Determine the (x, y) coordinate at the center of the cell enclosing the given text.  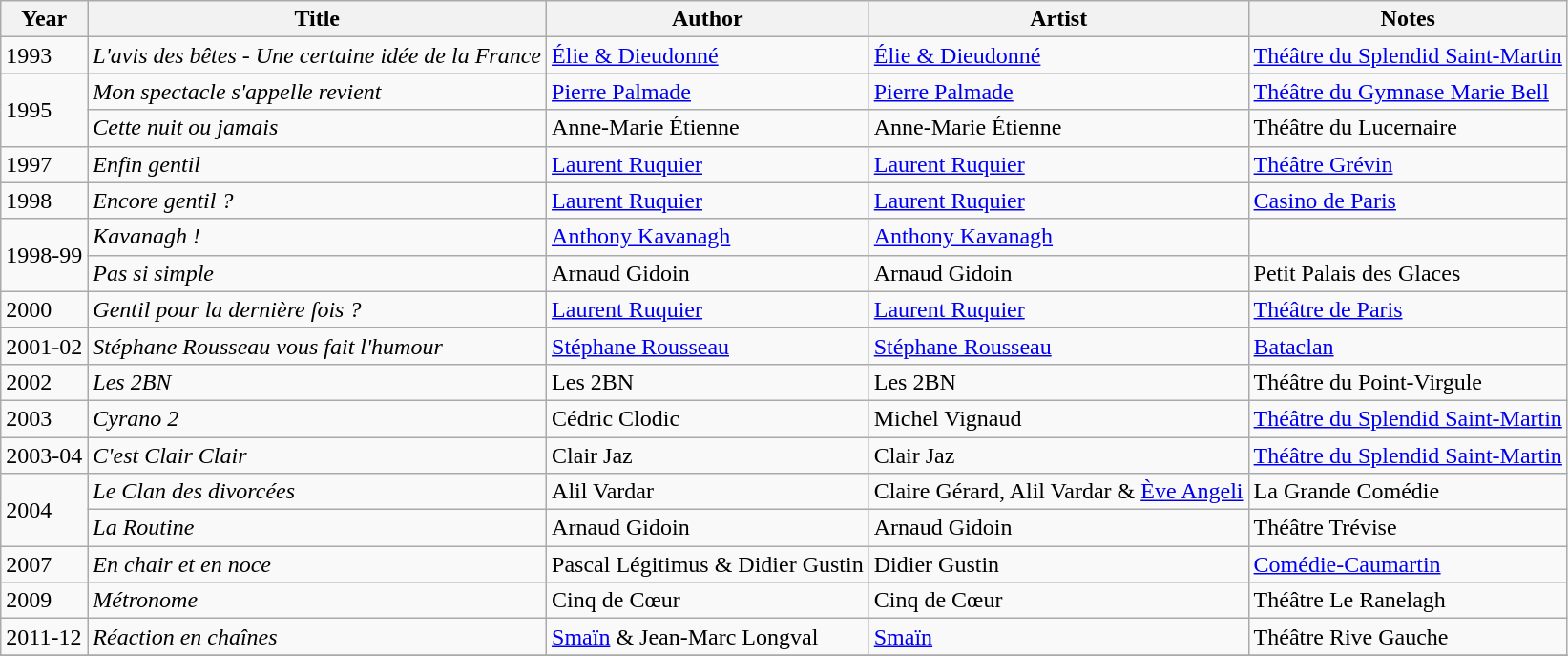
La Routine (317, 528)
Didier Gustin (1058, 564)
Petit Palais des Glaces (1408, 273)
Théâtre Rive Gauche (1408, 637)
Théâtre du Lucernaire (1408, 128)
L'avis des bêtes - Une certaine idée de la France (317, 55)
1998-99 (44, 255)
Théâtre du Point-Virgule (1408, 382)
Claire Gérard, Alil Vardar & Ève Angeli (1058, 492)
Cédric Clodic (708, 418)
Théâtre du Gymnase Marie Bell (1408, 92)
2003-04 (44, 455)
Author (708, 19)
Pas si simple (317, 273)
La Grande Comédie (1408, 492)
2007 (44, 564)
Alil Vardar (708, 492)
2011-12 (44, 637)
Théâtre Le Ranelagh (1408, 601)
1997 (44, 164)
Year (44, 19)
Enfin gentil (317, 164)
2004 (44, 510)
2000 (44, 309)
Comédie-Caumartin (1408, 564)
Kavanagh ! (317, 237)
Smaïn (1058, 637)
C'est Clair Clair (317, 455)
Théâtre Grévin (1408, 164)
Artist (1058, 19)
Gentil pour la dernière fois ? (317, 309)
Notes (1408, 19)
Cette nuit ou jamais (317, 128)
1995 (44, 110)
Casino de Paris (1408, 201)
Pascal Légitimus & Didier Gustin (708, 564)
Title (317, 19)
En chair et en noce (317, 564)
Réaction en chaînes (317, 637)
2001-02 (44, 346)
Michel Vignaud (1058, 418)
Théâtre de Paris (1408, 309)
Métronome (317, 601)
2009 (44, 601)
1998 (44, 201)
1993 (44, 55)
Encore gentil ? (317, 201)
Théâtre Trévise (1408, 528)
Cyrano 2 (317, 418)
Stéphane Rousseau vous fait l'humour (317, 346)
Mon spectacle s'appelle revient (317, 92)
Le Clan des divorcées (317, 492)
Bataclan (1408, 346)
Smaïn & Jean-Marc Longval (708, 637)
2002 (44, 382)
2003 (44, 418)
